Pinpoint the cell where the given text exists, returning its (x, y) midpoint coordinate. 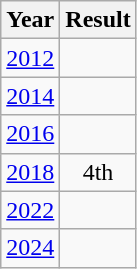
2022 (30, 210)
2016 (30, 134)
2012 (30, 58)
2014 (30, 96)
4th (98, 172)
2024 (30, 248)
Year (30, 20)
Result (98, 20)
2018 (30, 172)
